Determine the [x, y] coordinate at the center of the cell enclosing the given text.  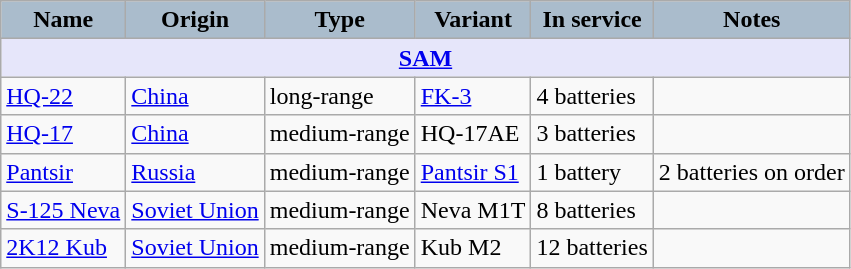
SAM [426, 58]
S-125 Neva [64, 210]
Notes [752, 20]
Pantsir [64, 172]
Name [64, 20]
12 batteries [592, 248]
Type [340, 20]
2K12 Kub [64, 248]
Neva M1T [473, 210]
Kub M2 [473, 248]
1 battery [592, 172]
FK-3 [473, 96]
Variant [473, 20]
4 batteries [592, 96]
2 batteries on order [752, 172]
3 batteries [592, 134]
HQ-17 [64, 134]
long-range [340, 96]
Russia [195, 172]
In service [592, 20]
HQ-22 [64, 96]
Pantsir S1 [473, 172]
HQ-17AE [473, 134]
8 batteries [592, 210]
Origin [195, 20]
